Pinpoint the cell where the given text exists, returning its [X, Y] midpoint coordinate. 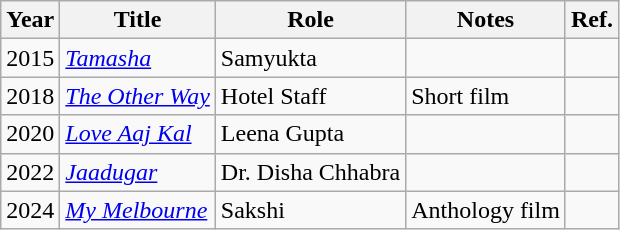
2020 [30, 134]
Year [30, 20]
The Other Way [138, 96]
2024 [30, 210]
Love Aaj Kal [138, 134]
Anthology film [486, 210]
2018 [30, 96]
Jaadugar [138, 172]
Notes [486, 20]
Tamasha [138, 58]
Ref. [592, 20]
Title [138, 20]
Short film [486, 96]
Role [310, 20]
2015 [30, 58]
Samyukta [310, 58]
2022 [30, 172]
Sakshi [310, 210]
Leena Gupta [310, 134]
Dr. Disha Chhabra [310, 172]
My Melbourne [138, 210]
Hotel Staff [310, 96]
